Pinpoint the cell where the given text exists, returning its [x, y] midpoint coordinate. 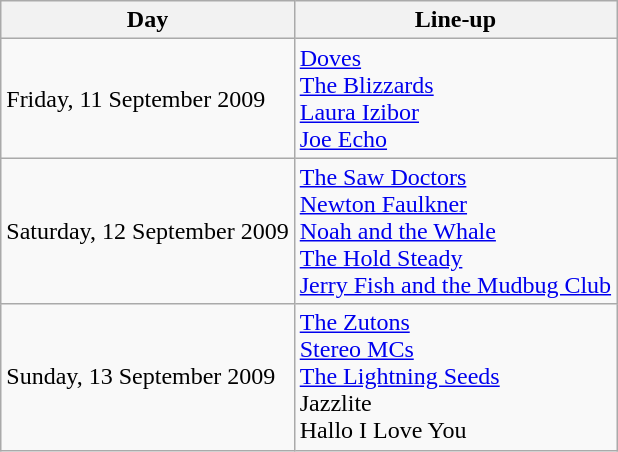
The ZutonsStereo MCsThe Lightning SeedsJazzliteHallo I Love You [455, 377]
DovesThe BlizzardsLaura IziborJoe Echo [455, 98]
Friday, 11 September 2009 [148, 98]
Sunday, 13 September 2009 [148, 377]
Line‑up [455, 20]
The Saw DoctorsNewton FaulknerNoah and the WhaleThe Hold SteadyJerry Fish and the Mudbug Club [455, 231]
Saturday, 12 September 2009 [148, 231]
Day [148, 20]
